Pinpoint the cell where the given text exists, returning its [x, y] midpoint coordinate. 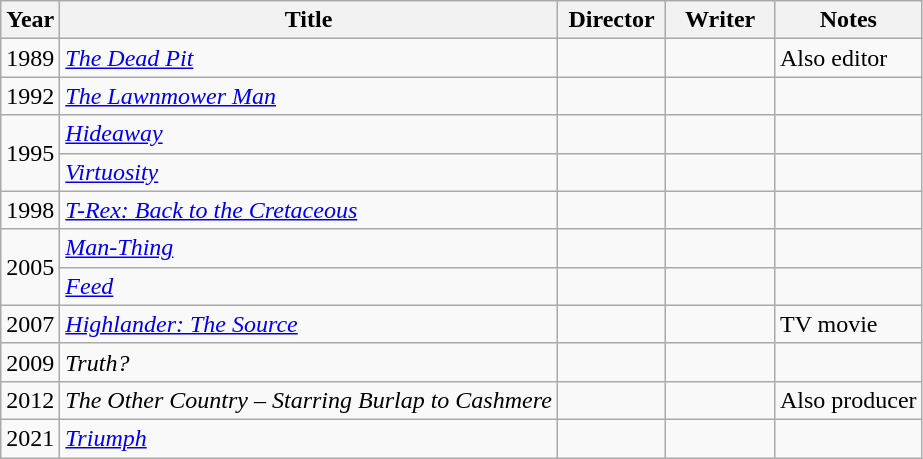
Title [309, 20]
Highlander: The Source [309, 324]
Also producer [848, 400]
2009 [30, 362]
2012 [30, 400]
T-Rex: Back to the Cretaceous [309, 210]
Triumph [309, 438]
2007 [30, 324]
TV movie [848, 324]
Feed [309, 286]
Also editor [848, 58]
2005 [30, 267]
The Other Country – Starring Burlap to Cashmere [309, 400]
The Dead Pit [309, 58]
1995 [30, 153]
Truth? [309, 362]
1992 [30, 96]
Notes [848, 20]
1998 [30, 210]
Year [30, 20]
Virtuosity [309, 172]
Hideaway [309, 134]
The Lawnmower Man [309, 96]
1989 [30, 58]
2021 [30, 438]
Director [612, 20]
Man-Thing [309, 248]
Writer [720, 20]
